For the text-containing cell, return its midpoint in [X, Y] coordinate format. 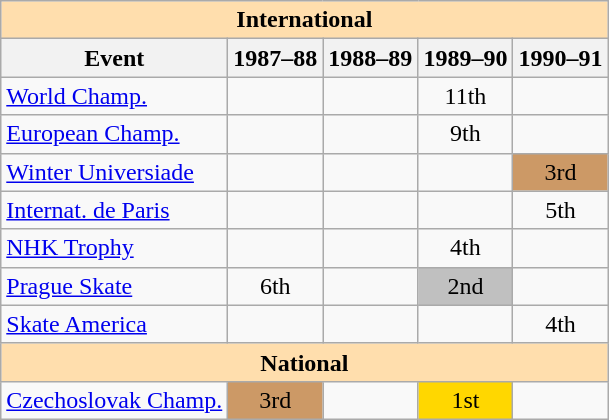
European Champ. [114, 134]
9th [466, 134]
6th [276, 286]
1990–91 [560, 58]
Prague Skate [114, 286]
1st [466, 400]
5th [560, 210]
1988–89 [370, 58]
Internat. de Paris [114, 210]
World Champ. [114, 96]
Czechoslovak Champ. [114, 400]
International [304, 20]
2nd [466, 286]
NHK Trophy [114, 248]
11th [466, 96]
1987–88 [276, 58]
National [304, 362]
Skate America [114, 324]
Event [114, 58]
1989–90 [466, 58]
Winter Universiade [114, 172]
